Identify which cell holds the provided text, then report its (x, y) central coordinate. 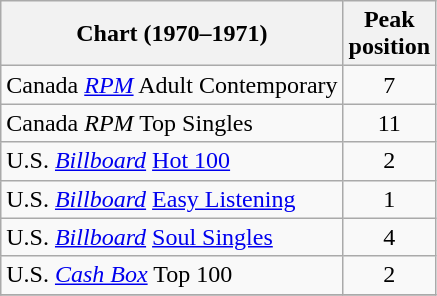
U.S. Billboard Hot 100 (172, 161)
U.S. Billboard Soul Singles (172, 237)
4 (389, 237)
U.S. Cash Box Top 100 (172, 275)
7 (389, 85)
Canada RPM Adult Contemporary (172, 85)
Peakposition (389, 34)
11 (389, 123)
U.S. Billboard Easy Listening (172, 199)
1 (389, 199)
Chart (1970–1971) (172, 34)
Canada RPM Top Singles (172, 123)
